Pinpoint the cell where the given text exists, returning its [x, y] midpoint coordinate. 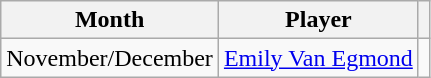
Month [110, 20]
Player [318, 20]
November/December [110, 58]
Emily Van Egmond [318, 58]
